Identify which cell holds the provided text, then report its [x, y] central coordinate. 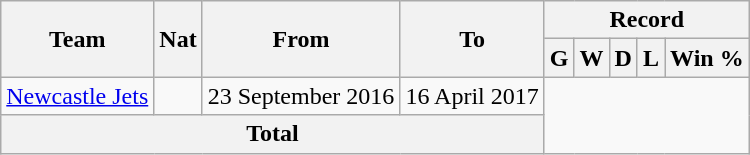
Record [646, 20]
From [301, 39]
G [559, 58]
16 April 2017 [472, 96]
D [623, 58]
To [472, 39]
Win % [708, 58]
Total [273, 134]
L [650, 58]
23 September 2016 [301, 96]
Newcastle Jets [78, 96]
W [592, 58]
Team [78, 39]
Nat [178, 39]
